Return [X, Y] of the center of cell containing provided text 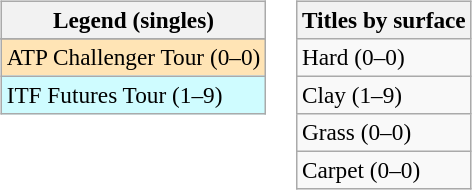
ATP Challenger Tour (0–0) [133, 57]
Grass (0–0) [384, 133]
ITF Futures Tour (1–9) [133, 95]
Legend (singles) [133, 20]
Clay (1–9) [384, 95]
Titles by surface [384, 20]
Carpet (0–0) [384, 171]
Hard (0–0) [384, 57]
